Identify which cell holds the provided text, then report its (X, Y) central coordinate. 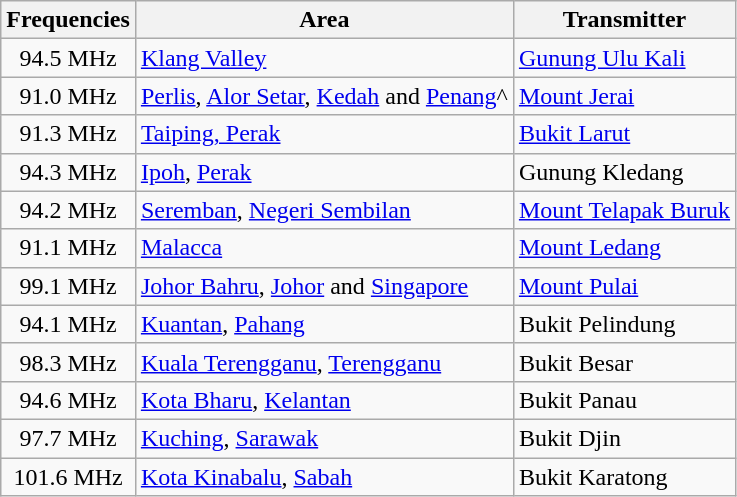
Bukit Larut (624, 134)
Mount Jerai (624, 96)
Kota Bharu, Kelantan (324, 400)
Kuching, Sarawak (324, 438)
Malacca (324, 248)
Frequencies (68, 20)
Klang Valley (324, 58)
Bukit Pelindung (624, 324)
Mount Ledang (624, 248)
91.0 MHz (68, 96)
Gunung Ulu Kali (624, 58)
94.6 MHz (68, 400)
Kuala Terengganu, Terengganu (324, 362)
Taiping, Perak (324, 134)
Seremban, Negeri Sembilan (324, 210)
98.3 MHz (68, 362)
97.7 MHz (68, 438)
101.6 MHz (68, 477)
94.2 MHz (68, 210)
99.1 MHz (68, 286)
Bukit Besar (624, 362)
Mount Pulai (624, 286)
Transmitter (624, 20)
91.1 MHz (68, 248)
Area (324, 20)
91.3 MHz (68, 134)
94.1 MHz (68, 324)
Mount Telapak Buruk (624, 210)
Bukit Panau (624, 400)
Kuantan, Pahang (324, 324)
Johor Bahru, Johor and Singapore (324, 286)
Ipoh, Perak (324, 172)
Bukit Djin (624, 438)
Kota Kinabalu, Sabah (324, 477)
94.3 MHz (68, 172)
94.5 MHz (68, 58)
Bukit Karatong (624, 477)
Perlis, Alor Setar, Kedah and Penang^ (324, 96)
Gunung Kledang (624, 172)
